For the text-containing cell, return its midpoint in (X, Y) coordinate format. 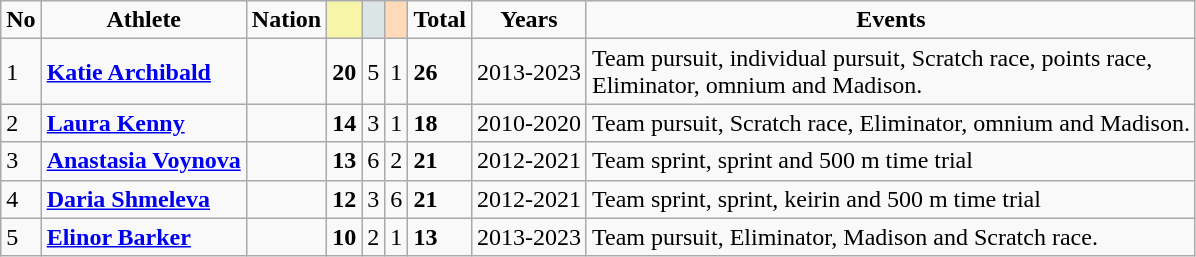
20 (344, 72)
12 (344, 199)
No (21, 20)
Team pursuit, individual pursuit, Scratch race, points race,Eliminator, omnium and Madison. (890, 72)
Team sprint, sprint and 500 m time trial (890, 161)
26 (440, 72)
2010-2020 (528, 123)
Nation (286, 20)
Daria Shmeleva (144, 199)
18 (440, 123)
10 (344, 237)
Athlete (144, 20)
Years (528, 20)
Total (440, 20)
Team pursuit, Eliminator, Madison and Scratch race. (890, 237)
Anastasia Voynova (144, 161)
4 (21, 199)
Laura Kenny (144, 123)
14 (344, 123)
Katie Archibald (144, 72)
Events (890, 20)
Elinor Barker (144, 237)
Team sprint, sprint, keirin and 500 m time trial (890, 199)
Team pursuit, Scratch race, Eliminator, omnium and Madison. (890, 123)
